Output the (X, Y) coordinate of the center of the cell containing the given text.  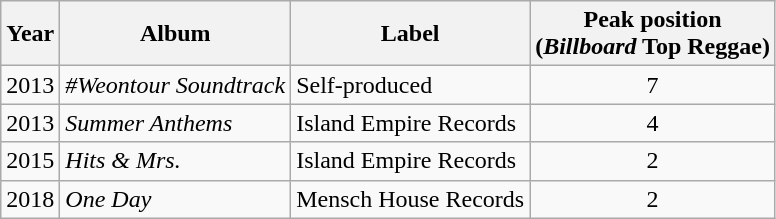
One Day (176, 199)
Mensch House Records (410, 199)
4 (653, 123)
Label (410, 34)
7 (653, 85)
Year (30, 34)
Hits & Mrs. (176, 161)
Self-produced (410, 85)
Peak position(Billboard Top Reggae) (653, 34)
2015 (30, 161)
2018 (30, 199)
#Weontour Soundtrack (176, 85)
Album (176, 34)
Summer Anthems (176, 123)
